Scan for the cell matching the given text and deliver its [x, y] coordinate at center. 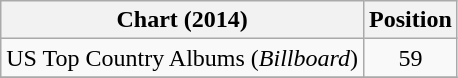
US Top Country Albums (Billboard) [182, 58]
Position [411, 20]
Chart (2014) [182, 20]
59 [411, 58]
